Output the [x, y] coordinate of the center of the cell containing the given text.  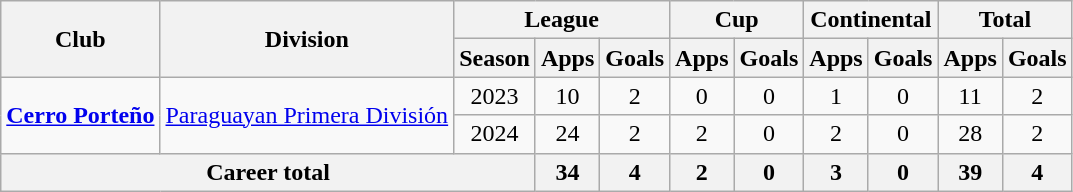
Paraguayan Primera División [307, 115]
2024 [495, 134]
3 [836, 172]
11 [970, 96]
28 [970, 134]
24 [567, 134]
Career total [268, 172]
League [562, 20]
Cerro Porteño [80, 115]
Cup [737, 20]
Club [80, 39]
34 [567, 172]
Continental [871, 20]
Season [495, 58]
39 [970, 172]
1 [836, 96]
10 [567, 96]
2023 [495, 96]
Total [1005, 20]
Division [307, 39]
